For the text-containing cell, return its midpoint in [X, Y] coordinate format. 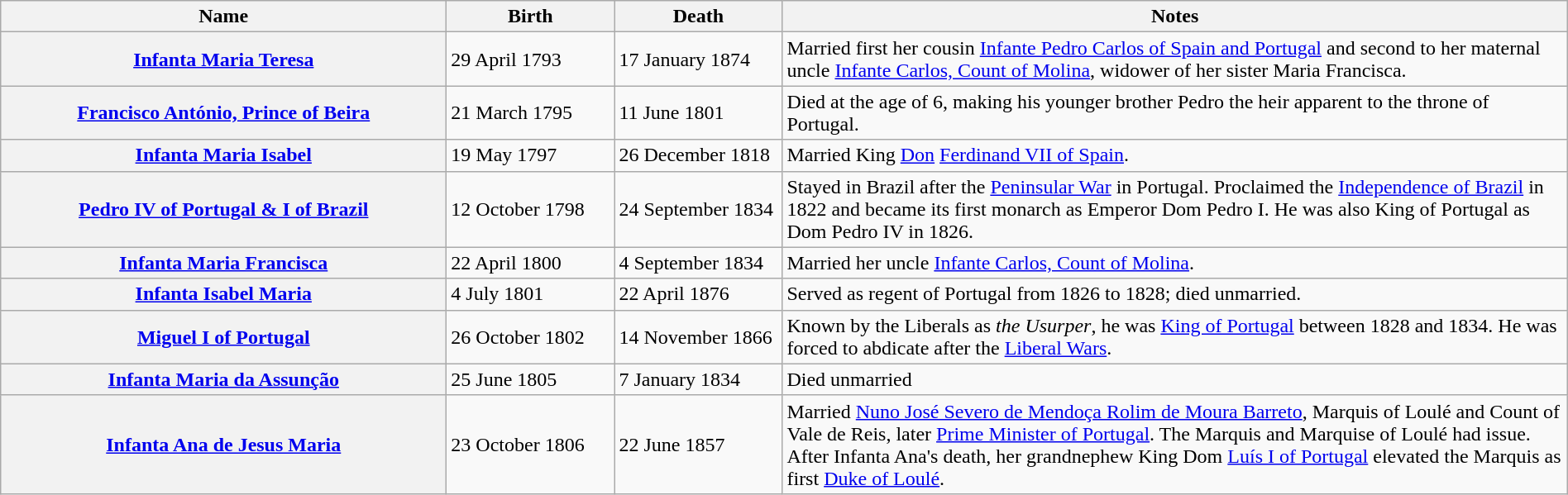
26 October 1802 [531, 337]
26 December 1818 [698, 155]
Married her uncle Infante Carlos, Count of Molina. [1174, 263]
Infanta Maria Isabel [223, 155]
Died at the age of 6, making his younger brother Pedro the heir apparent to the throne of Portugal. [1174, 112]
24 September 1834 [698, 209]
Died unmarried [1174, 379]
Infanta Maria Teresa [223, 59]
Death [698, 17]
25 June 1805 [531, 379]
22 April 1800 [531, 263]
7 January 1834 [698, 379]
Notes [1174, 17]
Infanta Isabel Maria [223, 294]
21 March 1795 [531, 112]
Infanta Maria Francisca [223, 263]
4 September 1834 [698, 263]
Francisco António, Prince of Beira [223, 112]
Served as regent of Portugal from 1826 to 1828; died unmarried. [1174, 294]
Infanta Ana de Jesus Maria [223, 445]
12 October 1798 [531, 209]
19 May 1797 [531, 155]
22 June 1857 [698, 445]
14 November 1866 [698, 337]
Infanta Maria da Assunção [223, 379]
29 April 1793 [531, 59]
Pedro IV of Portugal & I of Brazil [223, 209]
17 January 1874 [698, 59]
Married King Don Ferdinand VII of Spain. [1174, 155]
Birth [531, 17]
23 October 1806 [531, 445]
22 April 1876 [698, 294]
Miguel I of Portugal [223, 337]
Known by the Liberals as the Usurper, he was King of Portugal between 1828 and 1834. He was forced to abdicate after the Liberal Wars. [1174, 337]
Name [223, 17]
4 July 1801 [531, 294]
11 June 1801 [698, 112]
